Find where the given text appears and provide that cell's center as (X, Y) coordinate. 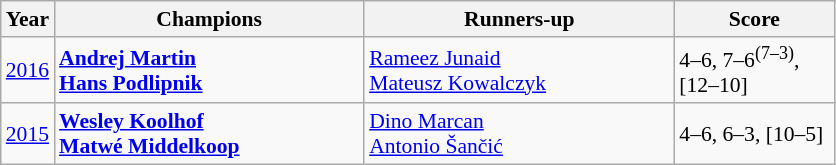
4–6, 6–3, [10–5] (754, 134)
Dino Marcan Antonio Šančić (519, 134)
Rameez Junaid Mateusz Kowalczyk (519, 70)
Andrej Martin Hans Podlipnik (209, 70)
2015 (28, 134)
Score (754, 19)
Runners-up (519, 19)
Year (28, 19)
2016 (28, 70)
4–6, 7–6(7–3), [12–10] (754, 70)
Champions (209, 19)
Wesley Koolhof Matwé Middelkoop (209, 134)
